Provide the (X, Y) coordinate of the cell's center where the given text is located.  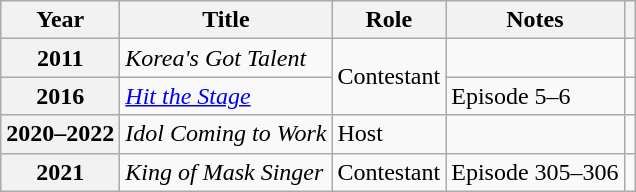
Idol Coming to Work (226, 134)
Episode 305–306 (535, 172)
Hit the Stage (226, 96)
King of Mask Singer (226, 172)
2016 (60, 96)
Host (389, 134)
Year (60, 20)
Notes (535, 20)
Role (389, 20)
2020–2022 (60, 134)
Korea's Got Talent (226, 58)
2011 (60, 58)
2021 (60, 172)
Title (226, 20)
Episode 5–6 (535, 96)
